Output the (x, y) coordinate of the center of the cell containing the given text.  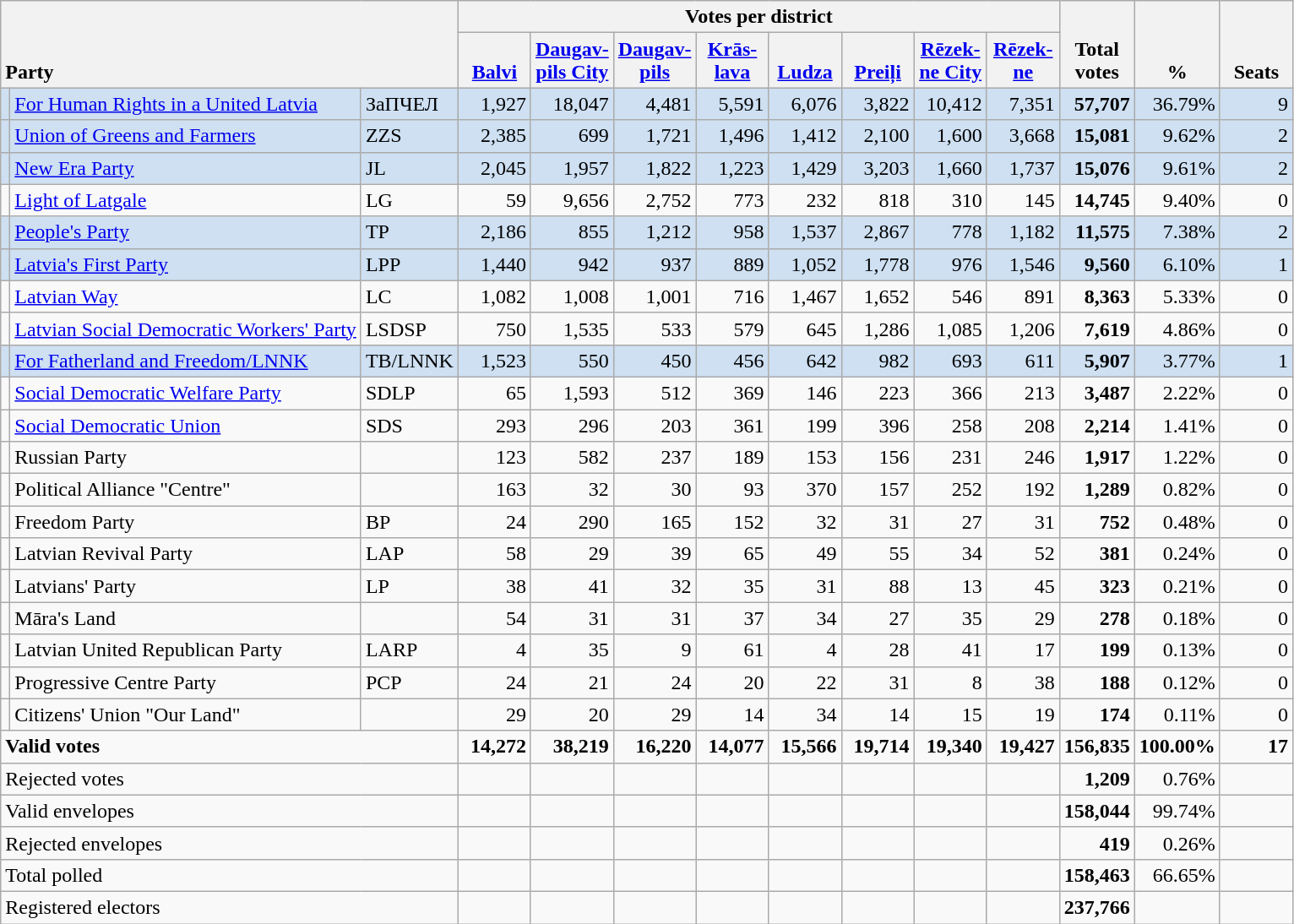
Daugav- pils City (572, 61)
157 (878, 490)
SDS (409, 425)
232 (805, 200)
PCP (409, 682)
1.41% (1177, 425)
5,591 (732, 104)
1,082 (494, 296)
1,209 (1096, 779)
19 (1023, 715)
LC (409, 296)
2.22% (1177, 393)
Total votes (1096, 44)
52 (1023, 554)
Latvia's First Party (186, 264)
1,546 (1023, 264)
New Era Party (186, 168)
310 (950, 200)
213 (1023, 393)
450 (655, 361)
LP (409, 586)
9.62% (1177, 136)
14,745 (1096, 200)
370 (805, 490)
1,537 (805, 232)
188 (1096, 682)
942 (572, 264)
2,867 (878, 232)
LSDSP (409, 329)
19,340 (950, 747)
49 (805, 554)
45 (1023, 586)
693 (950, 361)
0.26% (1177, 843)
7,351 (1023, 104)
Citizens' Union "Our Land" (186, 715)
15 (950, 715)
1,212 (655, 232)
1,535 (572, 329)
278 (1096, 618)
237,766 (1096, 907)
LARP (409, 650)
1,957 (572, 168)
0.18% (1177, 618)
456 (732, 361)
1,927 (494, 104)
Rēzek- ne City (950, 61)
21 (572, 682)
192 (1023, 490)
Light of Latgale (186, 200)
19,714 (878, 747)
15,566 (805, 747)
Total polled (230, 875)
LG (409, 200)
976 (950, 264)
LPP (409, 264)
JL (409, 168)
2,385 (494, 136)
1,660 (950, 168)
203 (655, 425)
Freedom Party (186, 522)
1,778 (878, 264)
Rēzek- ne (1023, 61)
66.65% (1177, 875)
153 (805, 458)
855 (572, 232)
55 (878, 554)
2,045 (494, 168)
6,076 (805, 104)
290 (572, 522)
Rejected envelopes (230, 843)
158,044 (1096, 811)
0.48% (1177, 522)
For Human Rights in a United Latvia (186, 104)
1,652 (878, 296)
1,737 (1023, 168)
Union of Greens and Farmers (186, 136)
58 (494, 554)
3.77% (1177, 361)
3,203 (878, 168)
611 (1023, 361)
246 (1023, 458)
16,220 (655, 747)
18,047 (572, 104)
30 (655, 490)
937 (655, 264)
Latvian Way (186, 296)
7.38% (1177, 232)
1,206 (1023, 329)
14,272 (494, 747)
LAP (409, 554)
Latvian United Republican Party (186, 650)
54 (494, 618)
958 (732, 232)
5.33% (1177, 296)
533 (655, 329)
158,463 (1096, 875)
7,619 (1096, 329)
BP (409, 522)
512 (655, 393)
369 (732, 393)
208 (1023, 425)
156 (878, 458)
1,440 (494, 264)
Votes per district (758, 17)
396 (878, 425)
258 (950, 425)
SDLP (409, 393)
Krās- lava (732, 61)
366 (950, 393)
174 (1096, 715)
1,429 (805, 168)
1,286 (878, 329)
10,412 (950, 104)
237 (655, 458)
36.79% (1177, 104)
293 (494, 425)
1,001 (655, 296)
Progressive Centre Party (186, 682)
9,560 (1096, 264)
Political Alliance "Centre" (186, 490)
19,427 (1023, 747)
9.40% (1177, 200)
8 (950, 682)
ЗаПЧЕЛ (409, 104)
1,085 (950, 329)
15,076 (1096, 168)
22 (805, 682)
1,008 (572, 296)
252 (950, 490)
Rejected votes (230, 779)
752 (1096, 522)
750 (494, 329)
1,917 (1096, 458)
145 (1023, 200)
1,182 (1023, 232)
TP (409, 232)
1,289 (1096, 490)
3,822 (878, 104)
3,487 (1096, 393)
39 (655, 554)
165 (655, 522)
61 (732, 650)
Valid envelopes (230, 811)
28 (878, 650)
9.61% (1177, 168)
231 (950, 458)
163 (494, 490)
37 (732, 618)
550 (572, 361)
Daugav- pils (655, 61)
1,593 (572, 393)
645 (805, 329)
Latvian Social Democratic Workers' Party (186, 329)
818 (878, 200)
8,363 (1096, 296)
189 (732, 458)
Valid votes (230, 747)
TB/LNNK (409, 361)
123 (494, 458)
Latvian Revival Party (186, 554)
419 (1096, 843)
323 (1096, 586)
9,656 (572, 200)
5,907 (1096, 361)
546 (950, 296)
361 (732, 425)
Party (230, 44)
4.86% (1177, 329)
6.10% (1177, 264)
1,721 (655, 136)
93 (732, 490)
223 (878, 393)
Social Democratic Union (186, 425)
2,186 (494, 232)
57,707 (1096, 104)
1,822 (655, 168)
Balvi (494, 61)
1,412 (805, 136)
1,052 (805, 264)
0.24% (1177, 554)
0.11% (1177, 715)
582 (572, 458)
156,835 (1096, 747)
0.21% (1177, 586)
% (1177, 44)
Preiļi (878, 61)
891 (1023, 296)
0.13% (1177, 650)
For Fatherland and Freedom/LNNK (186, 361)
2,100 (878, 136)
296 (572, 425)
People's Party (186, 232)
13 (950, 586)
15,081 (1096, 136)
Māra's Land (186, 618)
Ludza (805, 61)
716 (732, 296)
Registered electors (230, 907)
146 (805, 393)
Social Democratic Welfare Party (186, 393)
2,214 (1096, 425)
3,668 (1023, 136)
Seats (1256, 44)
88 (878, 586)
642 (805, 361)
Russian Party (186, 458)
0.76% (1177, 779)
152 (732, 522)
4,481 (655, 104)
1,223 (732, 168)
99.74% (1177, 811)
778 (950, 232)
ZZS (409, 136)
579 (732, 329)
Latvians' Party (186, 586)
11,575 (1096, 232)
699 (572, 136)
1,600 (950, 136)
0.82% (1177, 490)
1,523 (494, 361)
773 (732, 200)
381 (1096, 554)
889 (732, 264)
1,467 (805, 296)
1,496 (732, 136)
982 (878, 361)
100.00% (1177, 747)
59 (494, 200)
14,077 (732, 747)
2,752 (655, 200)
38,219 (572, 747)
0.12% (1177, 682)
1.22% (1177, 458)
